Return the (X, Y) coordinate for the center point of the cell that contains the specified text.  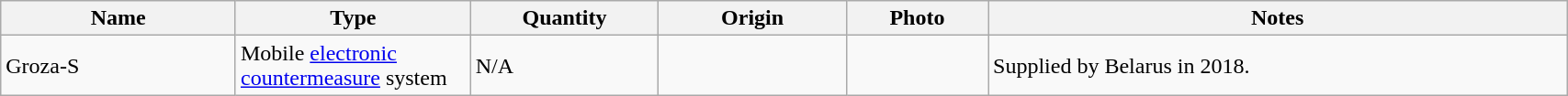
Name (118, 18)
Notes (1278, 18)
Mobile electronic countermeasure system (353, 66)
Photo (917, 18)
Quantity (564, 18)
Supplied by Belarus in 2018. (1278, 66)
Type (353, 18)
Groza-S (118, 66)
N/A (564, 66)
Origin (753, 18)
